Scan for the cell matching the given text and deliver its [x, y] coordinate at center. 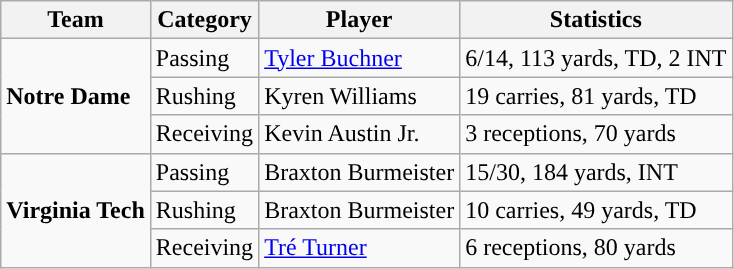
Tyler Buchner [360, 58]
6 receptions, 80 yards [596, 248]
6/14, 113 yards, TD, 2 INT [596, 58]
15/30, 184 yards, INT [596, 172]
10 carries, 49 yards, TD [596, 210]
Notre Dame [76, 96]
19 carries, 81 yards, TD [596, 96]
Tré Turner [360, 248]
Statistics [596, 20]
Team [76, 20]
Kevin Austin Jr. [360, 134]
Virginia Tech [76, 210]
Category [204, 20]
Player [360, 20]
Kyren Williams [360, 96]
3 receptions, 70 yards [596, 134]
